Pinpoint the cell where the given text exists, returning its (X, Y) midpoint coordinate. 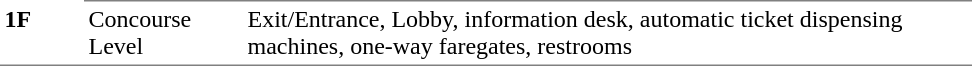
Concourse Level (164, 33)
1F (42, 33)
Exit/Entrance, Lobby, information desk, automatic ticket dispensing machines, one-way faregates, restrooms (608, 33)
